Search for the cell housing the specified text and yield its (X, Y) center coordinate. 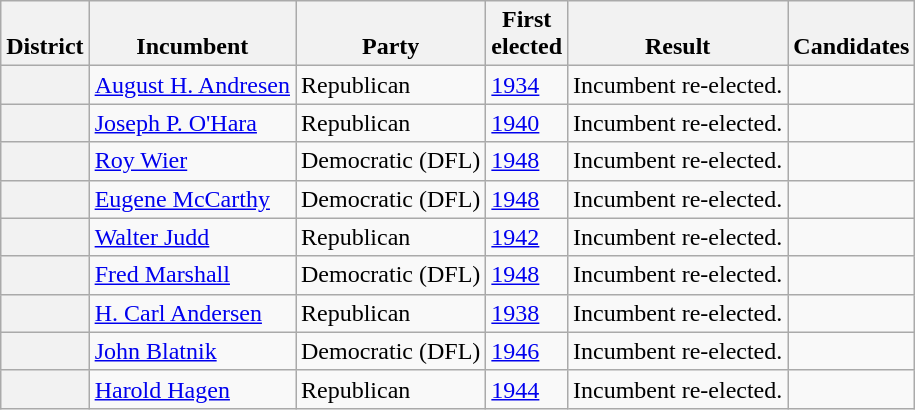
H. Carl Andersen (192, 313)
1942 (527, 237)
Result (678, 34)
Walter Judd (192, 237)
Harold Hagen (192, 389)
Joseph P. O'Hara (192, 123)
John Blatnik (192, 351)
Incumbent (192, 34)
District (45, 34)
Fred Marshall (192, 275)
Roy Wier (192, 161)
Firstelected (527, 34)
1934 (527, 85)
August H. Andresen (192, 85)
1938 (527, 313)
1946 (527, 351)
1944 (527, 389)
Eugene McCarthy (192, 199)
1940 (527, 123)
Party (391, 34)
Candidates (852, 34)
